For the text-containing cell, return its midpoint in [x, y] coordinate format. 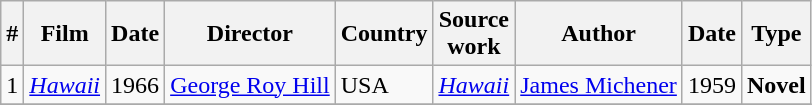
Sourcework [474, 34]
George Roy Hill [250, 85]
James Michener [599, 85]
Type [776, 34]
Country [384, 34]
Film [65, 34]
1 [12, 85]
1959 [712, 85]
1966 [136, 85]
USA [384, 85]
Novel [776, 85]
Author [599, 34]
# [12, 34]
Director [250, 34]
